Provide the (x, y) coordinate of the cell's center where the given text is located.  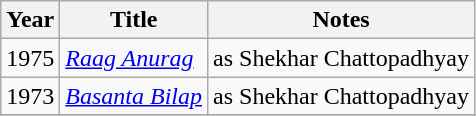
Raag Anurag (134, 58)
Title (134, 20)
Year (30, 20)
Basanta Bilap (134, 96)
1973 (30, 96)
Notes (342, 20)
1975 (30, 58)
